From the cell containing the given text, extract its center point as [x, y] coordinate. 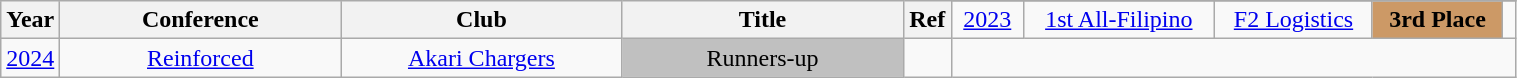
Akari Chargers [482, 58]
Title [762, 20]
Year [30, 20]
Ref [928, 20]
Runners-up [762, 58]
Conference [200, 20]
F2 Logistics [1294, 20]
1st All-Filipino [1119, 20]
2023 [988, 20]
3rd Place [1437, 20]
2024 [30, 58]
Reinforced [200, 58]
Club [482, 20]
